Capture the cell that displays the provided text and extract its [x, y] central coordinate. 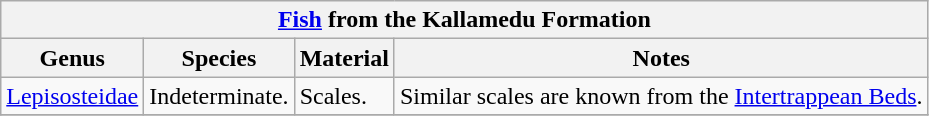
Lepisosteidae [72, 96]
Notes [661, 58]
Material [344, 58]
Genus [72, 58]
Similar scales are known from the Intertrappean Beds. [661, 96]
Species [219, 58]
Indeterminate. [219, 96]
Scales. [344, 96]
Fish from the Kallamedu Formation [464, 20]
